Search for the cell housing the specified text and yield its [X, Y] center coordinate. 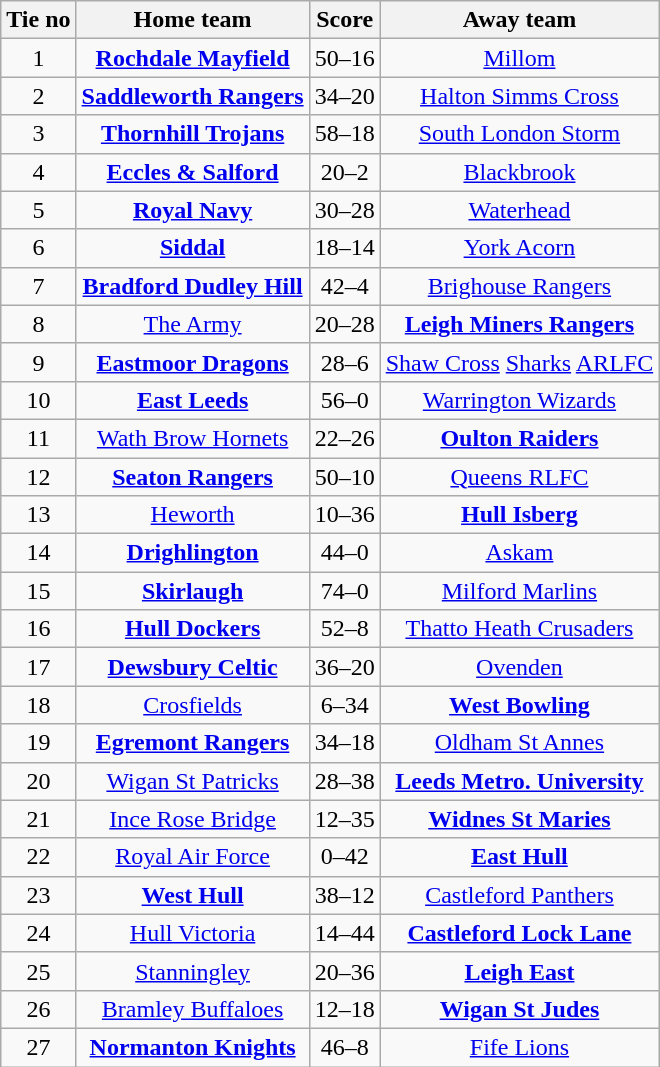
East Hull [519, 857]
10–36 [344, 515]
15 [38, 591]
11 [38, 438]
36–20 [344, 667]
58–18 [344, 134]
20 [38, 781]
Askam [519, 553]
Crosfields [192, 705]
West Hull [192, 895]
Rochdale Mayfield [192, 58]
18 [38, 705]
28–6 [344, 362]
Ince Rose Bridge [192, 819]
Drighlington [192, 553]
12–35 [344, 819]
Thatto Heath Crusaders [519, 629]
10 [38, 400]
The Army [192, 324]
34–20 [344, 96]
5 [38, 210]
21 [38, 819]
74–0 [344, 591]
46–8 [344, 1047]
Stanningley [192, 971]
26 [38, 1009]
27 [38, 1047]
25 [38, 971]
50–16 [344, 58]
20–2 [344, 172]
14 [38, 553]
6 [38, 248]
30–28 [344, 210]
Brighouse Rangers [519, 286]
Wath Brow Hornets [192, 438]
17 [38, 667]
20–28 [344, 324]
34–18 [344, 743]
Leeds Metro. University [519, 781]
1 [38, 58]
0–42 [344, 857]
Oulton Raiders [519, 438]
East Leeds [192, 400]
Egremont Rangers [192, 743]
Wigan St Patricks [192, 781]
Waterhead [519, 210]
Eastmoor Dragons [192, 362]
44–0 [344, 553]
24 [38, 933]
6–34 [344, 705]
2 [38, 96]
South London Storm [519, 134]
3 [38, 134]
Oldham St Annes [519, 743]
Score [344, 20]
Leigh East [519, 971]
Widnes St Maries [519, 819]
Fife Lions [519, 1047]
38–12 [344, 895]
Tie no [38, 20]
20–36 [344, 971]
Away team [519, 20]
Castleford Panthers [519, 895]
Home team [192, 20]
Ovenden [519, 667]
York Acorn [519, 248]
Hull Isberg [519, 515]
Thornhill Trojans [192, 134]
Blackbrook [519, 172]
Royal Navy [192, 210]
18–14 [344, 248]
Eccles & Salford [192, 172]
Hull Victoria [192, 933]
Wigan St Judes [519, 1009]
Seaton Rangers [192, 477]
Dewsbury Celtic [192, 667]
Normanton Knights [192, 1047]
Bramley Buffaloes [192, 1009]
4 [38, 172]
9 [38, 362]
23 [38, 895]
12–18 [344, 1009]
Halton Simms Cross [519, 96]
7 [38, 286]
12 [38, 477]
Hull Dockers [192, 629]
Royal Air Force [192, 857]
Skirlaugh [192, 591]
Millom [519, 58]
Milford Marlins [519, 591]
Heworth [192, 515]
42–4 [344, 286]
West Bowling [519, 705]
56–0 [344, 400]
22 [38, 857]
13 [38, 515]
28–38 [344, 781]
Saddleworth Rangers [192, 96]
Siddal [192, 248]
52–8 [344, 629]
Leigh Miners Rangers [519, 324]
22–26 [344, 438]
50–10 [344, 477]
Queens RLFC [519, 477]
Bradford Dudley Hill [192, 286]
Warrington Wizards [519, 400]
Shaw Cross Sharks ARLFC [519, 362]
19 [38, 743]
16 [38, 629]
14–44 [344, 933]
Castleford Lock Lane [519, 933]
8 [38, 324]
